For the text-containing cell, return its midpoint in [X, Y] coordinate format. 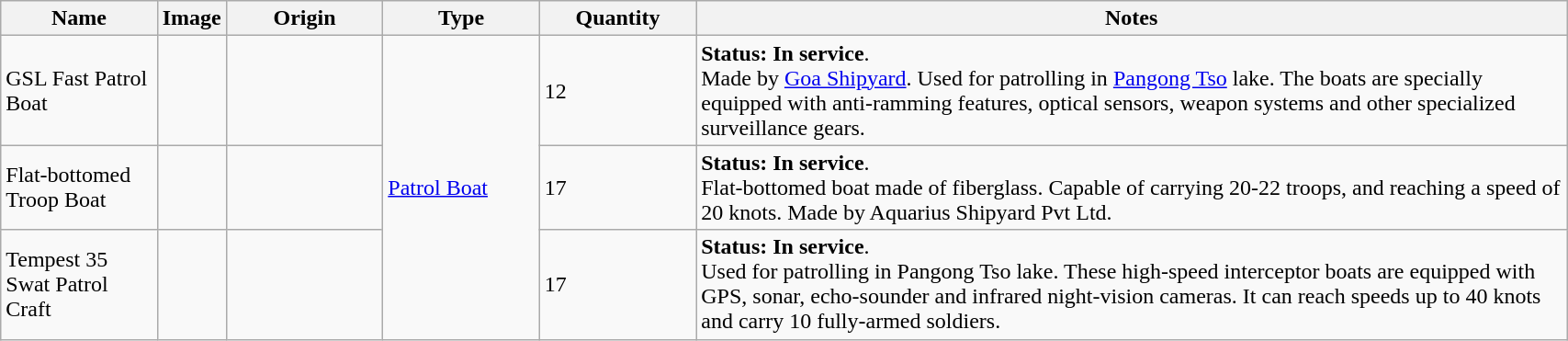
Notes [1132, 18]
GSL Fast Patrol Boat [79, 90]
Flat-bottomed Troop Boat [79, 188]
Image [191, 18]
Quantity [617, 18]
Name [79, 18]
Tempest 35 Swat Patrol Craft [79, 285]
Patrol Boat [461, 188]
Type [461, 18]
12 [617, 90]
Origin [304, 18]
